Locate the cell with the specified text and output its [x, y] center coordinate. 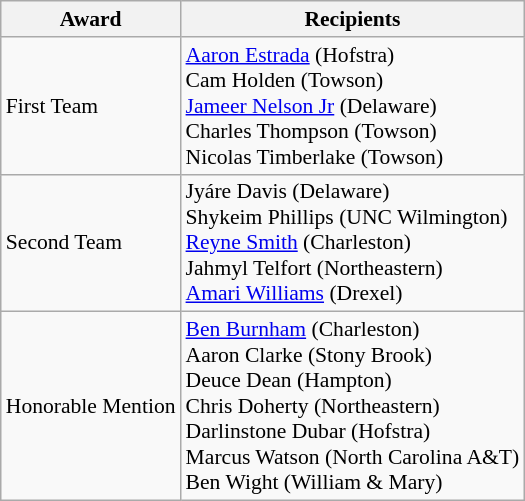
Award [91, 19]
Jyáre Davis (Delaware) Shykeim Phillips (UNC Wilmington) Reyne Smith (Charleston) Jahmyl Telfort (Northeastern) Amari Williams (Drexel) [353, 243]
Honorable Mention [91, 406]
Recipients [353, 19]
Aaron Estrada (Hofstra) Cam Holden (Towson) Jameer Nelson Jr (Delaware) Charles Thompson (Towson) Nicolas Timberlake (Towson) [353, 106]
First Team [91, 106]
Second Team [91, 243]
